From the cell containing the given text, extract its center point as (X, Y) coordinate. 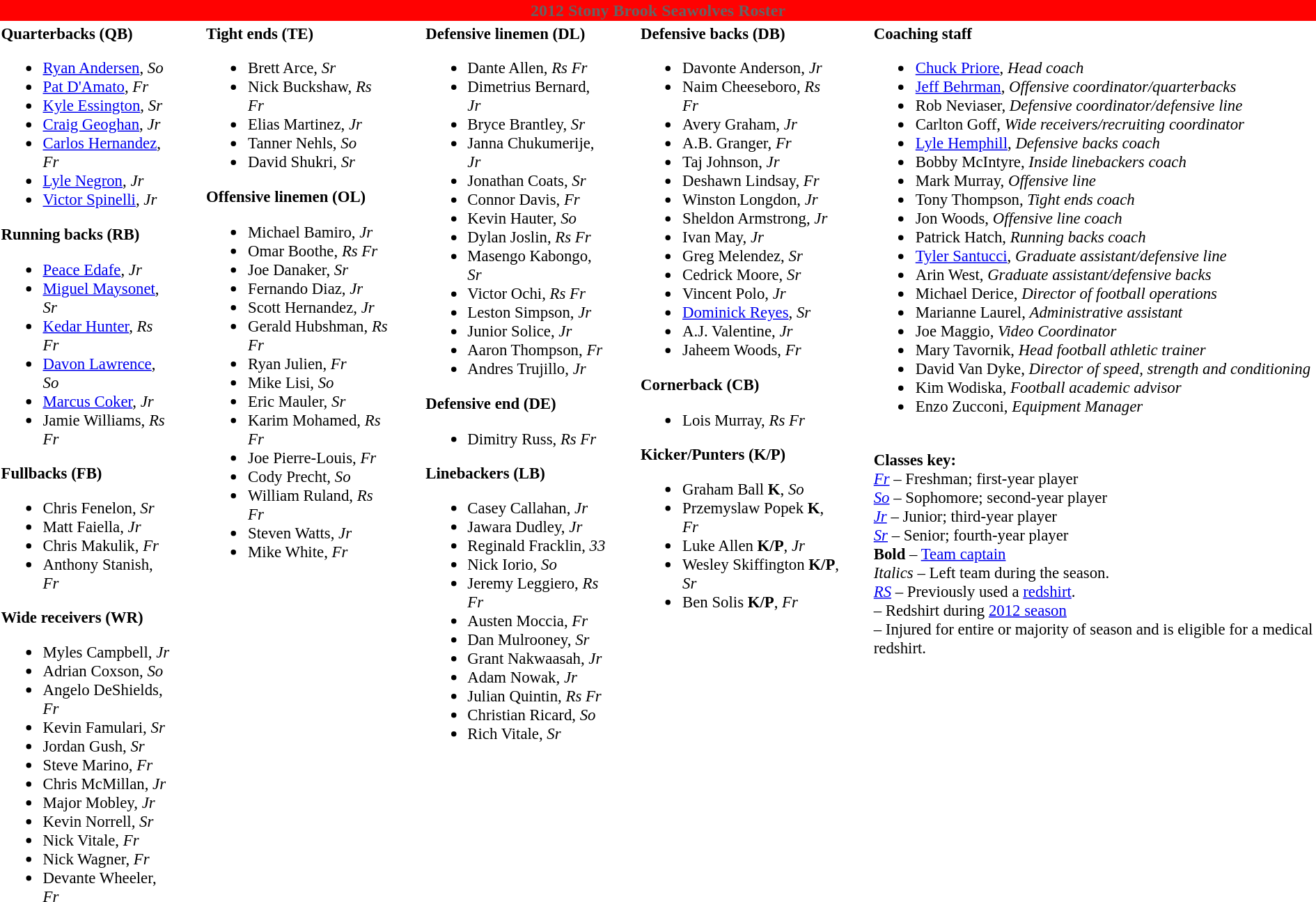
2012 Stony Brook Seawolves Roster (658, 10)
